Locate the cell with the specified text and output its [x, y] center coordinate. 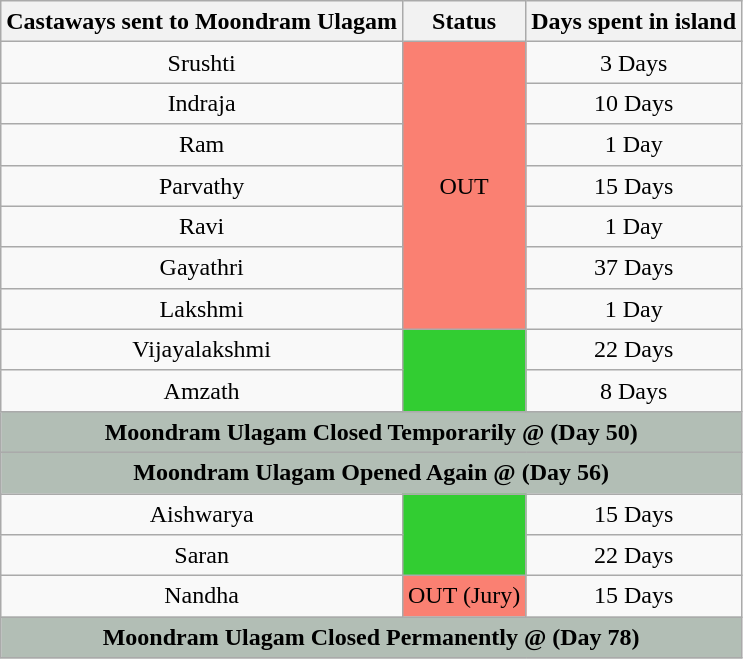
Moondram Ulagam Closed Temporarily @ (Day 50) [372, 432]
Nandha [202, 596]
Vijayalakshmi [202, 350]
Lakshmi [202, 308]
Amzath [202, 390]
OUT (Jury) [464, 596]
Status [464, 22]
Parvathy [202, 186]
Moondram Ulagam Closed Permanently @ (Day 78) [372, 638]
OUT [464, 186]
8 Days [634, 390]
Moondram Ulagam Opened Again @ (Day 56) [372, 472]
Ram [202, 144]
3 Days [634, 62]
37 Days [634, 268]
Castaways sent to Moondram Ulagam [202, 22]
Days spent in island [634, 22]
Aishwarya [202, 514]
Indraja [202, 104]
Gayathri [202, 268]
Ravi [202, 226]
10 Days [634, 104]
Saran [202, 556]
Srushti [202, 62]
